Output the [x, y] coordinate of the center of the cell containing the given text.  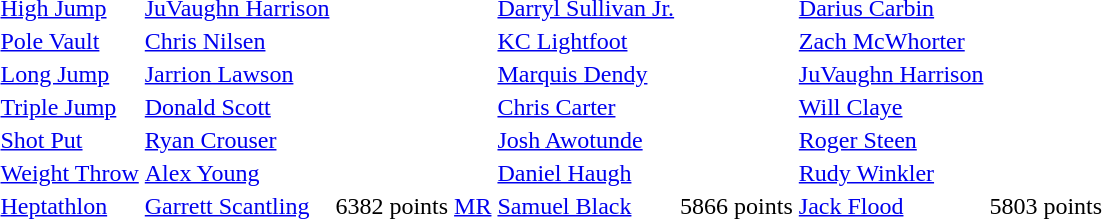
JuVaughn Harrison [891, 74]
Rudy Winkler [891, 173]
Will Claye [891, 107]
Zach McWhorter [891, 41]
Marquis Dendy [586, 74]
Alex Young [237, 173]
KC Lightfoot [586, 41]
Ryan Crouser [237, 140]
Chris Carter [586, 107]
Daniel Haugh [586, 173]
Roger Steen [891, 140]
Jarrion Lawson [237, 74]
Josh Awotunde [586, 140]
Chris Nilsen [237, 41]
Donald Scott [237, 107]
